Detect which cell encompasses the target text, then output its [x, y] center coordinate. 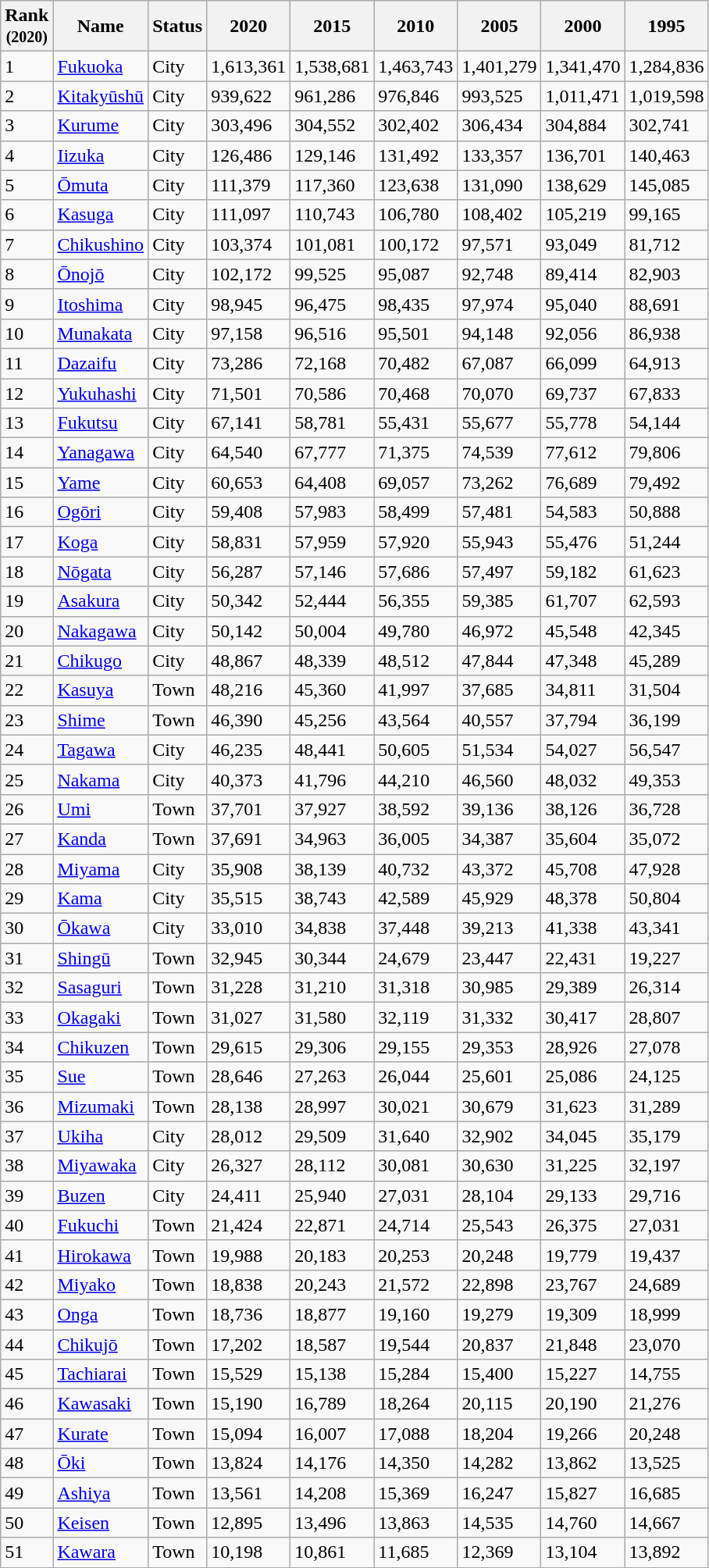
36,199 [667, 720]
34 [27, 1047]
57,497 [500, 572]
41,338 [583, 928]
20,183 [333, 1255]
131,492 [415, 155]
49 [27, 1493]
46,560 [500, 779]
2015 [333, 27]
19 [27, 601]
44,210 [415, 779]
28,138 [248, 1107]
Fukutsu [101, 423]
64,408 [333, 483]
103,374 [248, 244]
69,057 [415, 483]
61,707 [583, 601]
77,612 [583, 453]
57,983 [333, 512]
31,228 [248, 988]
95,501 [415, 333]
48,867 [248, 661]
Tagawa [101, 750]
31,580 [333, 1017]
145,085 [667, 185]
Name [101, 27]
18,264 [415, 1404]
64,540 [248, 453]
99,525 [333, 274]
19,309 [583, 1314]
95,087 [415, 274]
110,743 [333, 215]
20,837 [500, 1344]
Keisen [101, 1523]
Ogōri [101, 512]
48,216 [248, 690]
Miyama [101, 869]
71,501 [248, 393]
24 [27, 750]
20 [27, 631]
40,557 [500, 720]
117,360 [333, 185]
Buzen [101, 1196]
70,468 [415, 393]
15,827 [583, 1493]
Kurate [101, 1434]
27,078 [667, 1047]
303,496 [248, 126]
31,332 [500, 1017]
18,877 [333, 1314]
21,572 [415, 1285]
28,112 [333, 1166]
13,104 [583, 1552]
14 [27, 453]
13,863 [415, 1523]
Kawasaki [101, 1404]
1,019,598 [667, 96]
20,115 [500, 1404]
12 [27, 393]
1,011,471 [583, 96]
16,685 [667, 1493]
18 [27, 572]
25 [27, 779]
Miyako [101, 1285]
Kurume [101, 126]
23 [27, 720]
42,345 [667, 631]
93,049 [583, 244]
100,172 [415, 244]
41,796 [333, 779]
15,529 [248, 1374]
43 [27, 1314]
54,027 [583, 750]
97,158 [248, 333]
79,492 [667, 483]
30,630 [500, 1166]
Yanagawa [101, 453]
34,045 [583, 1136]
82,903 [667, 274]
22 [27, 690]
20,253 [415, 1255]
31,504 [667, 690]
21,424 [248, 1225]
14,535 [500, 1523]
29,716 [667, 1196]
49,780 [415, 631]
96,475 [333, 304]
Nōgata [101, 572]
40,373 [248, 779]
30,417 [583, 1017]
38,126 [583, 809]
32,945 [248, 958]
Dazaifu [101, 363]
18,587 [333, 1344]
Chikuzen [101, 1047]
49,353 [667, 779]
40 [27, 1225]
29,306 [333, 1047]
37,927 [333, 809]
14,755 [667, 1374]
15,284 [415, 1374]
31,210 [333, 988]
30 [27, 928]
28,104 [500, 1196]
15,190 [248, 1404]
10,861 [333, 1552]
43,564 [415, 720]
66,099 [583, 363]
108,402 [500, 215]
86,938 [667, 333]
302,402 [415, 126]
48,378 [583, 899]
50,888 [667, 512]
37,794 [583, 720]
31,640 [415, 1136]
Sue [101, 1077]
1995 [667, 27]
30,985 [500, 988]
27,263 [333, 1077]
35,908 [248, 869]
57,920 [415, 542]
Kanda [101, 839]
19,779 [583, 1255]
33 [27, 1017]
69,737 [583, 393]
304,884 [583, 126]
54,583 [583, 512]
Asakura [101, 601]
Ōnojō [101, 274]
38,743 [333, 899]
28,012 [248, 1136]
Nakagawa [101, 631]
138,629 [583, 185]
48,441 [333, 750]
13,892 [667, 1552]
28,807 [667, 1017]
45,360 [333, 690]
26,375 [583, 1225]
61,623 [667, 572]
18,999 [667, 1314]
56,547 [667, 750]
46,235 [248, 750]
96,516 [333, 333]
38 [27, 1166]
129,146 [333, 155]
67,777 [333, 453]
59,182 [583, 572]
67,141 [248, 423]
15,138 [333, 1374]
30,081 [415, 1166]
302,741 [667, 126]
95,040 [583, 304]
14,282 [500, 1463]
29,509 [333, 1136]
25,086 [583, 1077]
13,824 [248, 1463]
16,007 [333, 1434]
56,355 [415, 601]
1,401,279 [500, 66]
36,005 [415, 839]
42,589 [415, 899]
58,781 [333, 423]
306,434 [500, 126]
Ōki [101, 1463]
1,538,681 [333, 66]
30,679 [500, 1107]
22,431 [583, 958]
Miyawaka [101, 1166]
26 [27, 809]
70,482 [415, 363]
Chikujō [101, 1344]
Chikugo [101, 661]
44 [27, 1344]
Kitakyūshū [101, 96]
14,176 [333, 1463]
11,685 [415, 1552]
Koga [101, 542]
25,543 [500, 1225]
19,988 [248, 1255]
Ōkawa [101, 928]
11 [27, 363]
29,155 [415, 1047]
31,289 [667, 1107]
1,613,361 [248, 66]
51,244 [667, 542]
10,198 [248, 1552]
15,369 [415, 1493]
12,895 [248, 1523]
32 [27, 988]
47,928 [667, 869]
126,486 [248, 155]
5 [27, 185]
37 [27, 1136]
101,081 [333, 244]
43,372 [500, 869]
2000 [583, 27]
32,119 [415, 1017]
62,593 [667, 601]
28,646 [248, 1077]
55,476 [583, 542]
50,804 [667, 899]
17 [27, 542]
Kasuga [101, 215]
40,732 [415, 869]
33,010 [248, 928]
17,088 [415, 1434]
2005 [500, 27]
92,056 [583, 333]
24,714 [415, 1225]
31,225 [583, 1166]
73,262 [500, 483]
23,767 [583, 1285]
58,831 [248, 542]
3 [27, 126]
50,605 [415, 750]
Yame [101, 483]
Itoshima [101, 304]
43,341 [667, 928]
51 [27, 1552]
97,974 [500, 304]
2010 [415, 27]
50,142 [248, 631]
140,463 [667, 155]
Kawara [101, 1552]
36,728 [667, 809]
24,125 [667, 1077]
50,004 [333, 631]
111,097 [248, 215]
13,496 [333, 1523]
64,913 [667, 363]
39 [27, 1196]
45,708 [583, 869]
19,160 [415, 1314]
14,208 [333, 1493]
32,197 [667, 1166]
47,348 [583, 661]
123,638 [415, 185]
105,219 [583, 215]
35,072 [667, 839]
24,411 [248, 1196]
13,561 [248, 1493]
34,838 [333, 928]
18,838 [248, 1285]
8 [27, 274]
52,444 [333, 601]
15,227 [583, 1374]
7 [27, 244]
6 [27, 215]
32,902 [500, 1136]
59,408 [248, 512]
131,090 [500, 185]
37,691 [248, 839]
45 [27, 1374]
Sasaguri [101, 988]
70,586 [333, 393]
57,146 [333, 572]
39,213 [500, 928]
Chikushino [101, 244]
97,571 [500, 244]
29 [27, 899]
23,070 [667, 1344]
Tachiarai [101, 1374]
41 [27, 1255]
98,945 [248, 304]
72,168 [333, 363]
26,314 [667, 988]
35,604 [583, 839]
42 [27, 1285]
Yukuhashi [101, 393]
Kasuya [101, 690]
31,318 [415, 988]
22,871 [333, 1225]
37,448 [415, 928]
89,414 [583, 274]
34,387 [500, 839]
29,353 [500, 1047]
Rank(2020) [27, 27]
92,748 [500, 274]
1,284,836 [667, 66]
Umi [101, 809]
12,369 [500, 1552]
16 [27, 512]
15,094 [248, 1434]
29,615 [248, 1047]
19,437 [667, 1255]
67,087 [500, 363]
57,686 [415, 572]
14,350 [415, 1463]
38,139 [333, 869]
Ukiha [101, 1136]
28,997 [333, 1107]
23,447 [500, 958]
55,778 [583, 423]
26,327 [248, 1166]
67,833 [667, 393]
976,846 [415, 96]
60,653 [248, 483]
18,736 [248, 1314]
47,844 [500, 661]
48,032 [583, 779]
Fukuchi [101, 1225]
46,972 [500, 631]
55,431 [415, 423]
59,385 [500, 601]
36 [27, 1107]
55,677 [500, 423]
20,190 [583, 1404]
50,342 [248, 601]
993,525 [500, 96]
21,848 [583, 1344]
81,712 [667, 244]
18,204 [500, 1434]
57,959 [333, 542]
25,601 [500, 1077]
Shingū [101, 958]
31 [27, 958]
48,339 [333, 661]
70,070 [500, 393]
17,202 [248, 1344]
51,534 [500, 750]
10 [27, 333]
71,375 [415, 453]
30,021 [415, 1107]
21,276 [667, 1404]
31,027 [248, 1017]
13 [27, 423]
Ashiya [101, 1493]
28 [27, 869]
1 [27, 66]
37,685 [500, 690]
16,789 [333, 1404]
2020 [248, 27]
14,760 [583, 1523]
4 [27, 155]
57,481 [500, 512]
Kama [101, 899]
136,701 [583, 155]
111,379 [248, 185]
55,943 [500, 542]
37,701 [248, 809]
88,691 [667, 304]
29,133 [583, 1196]
48 [27, 1463]
1,341,470 [583, 66]
29,389 [583, 988]
30,344 [333, 958]
14,667 [667, 1523]
133,357 [500, 155]
106,780 [415, 215]
28,926 [583, 1047]
Shime [101, 720]
22,898 [500, 1285]
54,144 [667, 423]
9 [27, 304]
35,515 [248, 899]
24,679 [415, 958]
19,266 [583, 1434]
19,227 [667, 958]
45,548 [583, 631]
46,390 [248, 720]
27 [27, 839]
939,622 [248, 96]
35 [27, 1077]
38,592 [415, 809]
47 [27, 1434]
21 [27, 661]
304,552 [333, 126]
Ōmuta [101, 185]
24,689 [667, 1285]
41,997 [415, 690]
961,286 [333, 96]
15,400 [500, 1374]
Fukuoka [101, 66]
2 [27, 96]
19,544 [415, 1344]
48,512 [415, 661]
19,279 [500, 1314]
Iizuka [101, 155]
20,243 [333, 1285]
1,463,743 [415, 66]
94,148 [500, 333]
39,136 [500, 809]
56,287 [248, 572]
45,256 [333, 720]
73,286 [248, 363]
45,929 [500, 899]
Status [178, 27]
79,806 [667, 453]
34,811 [583, 690]
13,862 [583, 1463]
Okagaki [101, 1017]
50 [27, 1523]
25,940 [333, 1196]
34,963 [333, 839]
99,165 [667, 215]
31,623 [583, 1107]
15 [27, 483]
Mizumaki [101, 1107]
45,289 [667, 661]
Onga [101, 1314]
74,539 [500, 453]
35,179 [667, 1136]
13,525 [667, 1463]
16,247 [500, 1493]
58,499 [415, 512]
102,172 [248, 274]
46 [27, 1404]
Nakama [101, 779]
Munakata [101, 333]
98,435 [415, 304]
Hirokawa [101, 1255]
26,044 [415, 1077]
76,689 [583, 483]
